Pinpoint the cell where the given text exists, returning its (X, Y) midpoint coordinate. 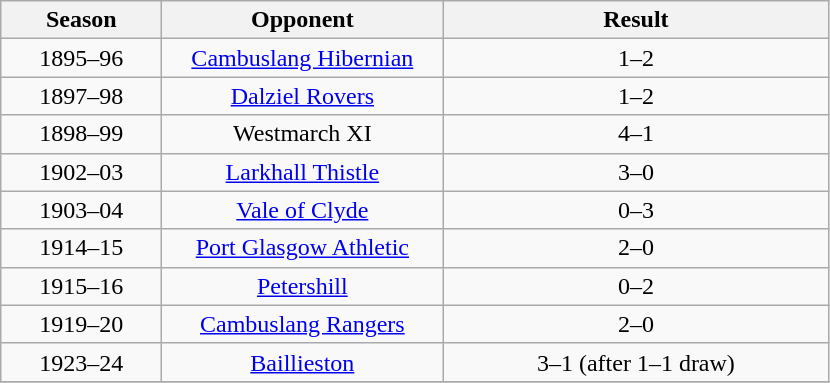
1898–99 (82, 134)
4–1 (636, 134)
Season (82, 20)
Westmarch XI (302, 134)
1914–15 (82, 248)
1923–24 (82, 362)
Vale of Clyde (302, 210)
1897–98 (82, 96)
3–1 (after 1–1 draw) (636, 362)
1919–20 (82, 324)
3–0 (636, 172)
Opponent (302, 20)
0–3 (636, 210)
Petershill (302, 286)
Cambuslang Rangers (302, 324)
Port Glasgow Athletic (302, 248)
1915–16 (82, 286)
Result (636, 20)
Baillieston (302, 362)
1895–96 (82, 58)
Cambuslang Hibernian (302, 58)
1902–03 (82, 172)
Larkhall Thistle (302, 172)
0–2 (636, 286)
1903–04 (82, 210)
Dalziel Rovers (302, 96)
